Pinpoint the cell where the given text exists, returning its [x, y] midpoint coordinate. 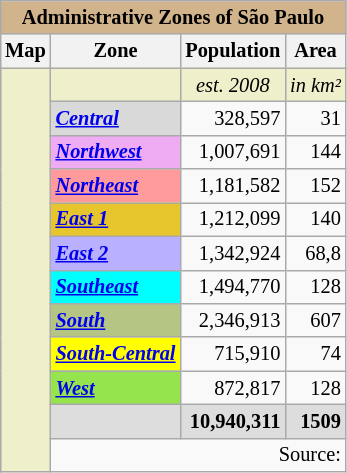
1,494,770 [232, 287]
31 [316, 118]
1,181,582 [232, 186]
Zone [116, 51]
Northeast [116, 186]
East 1 [116, 219]
in km² [316, 85]
872,817 [232, 388]
Map [25, 51]
10,940,311 [232, 421]
328,597 [232, 118]
152 [316, 186]
140 [316, 219]
East 2 [116, 253]
West [116, 388]
Central [116, 118]
Area [316, 51]
Southeast [116, 287]
1509 [316, 421]
2,346,913 [232, 320]
South [116, 320]
144 [316, 152]
Northwest [116, 152]
74 [316, 354]
South-Central [116, 354]
68,8 [316, 253]
Population [232, 51]
Administrative Zones of São Paulo [173, 17]
est. 2008 [232, 85]
1,212,099 [232, 219]
1,007,691 [232, 152]
Source: [198, 455]
607 [316, 320]
715,910 [232, 354]
1,342,924 [232, 253]
